Capture the cell that displays the provided text and extract its [X, Y] central coordinate. 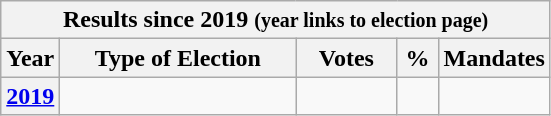
Mandates [494, 58]
Results since 2019 (year links to election page) [276, 20]
Type of Election [178, 58]
% [418, 58]
Votes [346, 58]
Year [30, 58]
2019 [30, 96]
